Locate the cell with the specified text and output its [x, y] center coordinate. 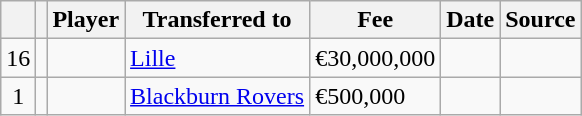
16 [18, 58]
Transferred to [218, 20]
Lille [218, 58]
Fee [376, 20]
Player [86, 20]
1 [18, 96]
€500,000 [376, 96]
€30,000,000 [376, 58]
Blackburn Rovers [218, 96]
Source [540, 20]
Date [470, 20]
